Scan for the cell matching the given text and deliver its (X, Y) coordinate at center. 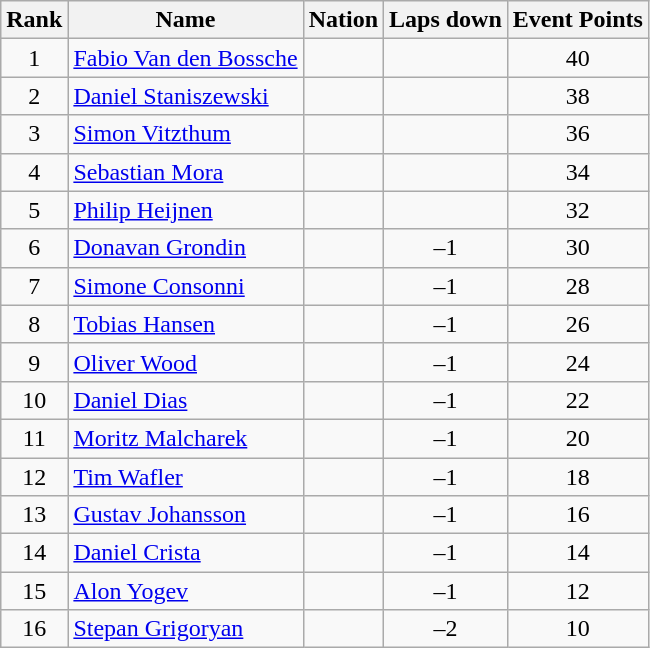
Gustav Johansson (186, 515)
Daniel Staniszewski (186, 96)
8 (34, 324)
1 (34, 58)
Laps down (446, 20)
32 (578, 210)
13 (34, 515)
30 (578, 248)
9 (34, 362)
18 (578, 477)
5 (34, 210)
Event Points (578, 20)
20 (578, 438)
Rank (34, 20)
Tobias Hansen (186, 324)
7 (34, 286)
11 (34, 438)
6 (34, 248)
Daniel Dias (186, 400)
Philip Heijnen (186, 210)
Stepan Grigoryan (186, 629)
Simone Consonni (186, 286)
Nation (343, 20)
Daniel Crista (186, 553)
Alon Yogev (186, 591)
38 (578, 96)
2 (34, 96)
40 (578, 58)
34 (578, 172)
–2 (446, 629)
Fabio Van den Bossche (186, 58)
Donavan Grondin (186, 248)
Simon Vitzthum (186, 134)
Sebastian Mora (186, 172)
3 (34, 134)
22 (578, 400)
15 (34, 591)
4 (34, 172)
26 (578, 324)
Moritz Malcharek (186, 438)
Oliver Wood (186, 362)
36 (578, 134)
Name (186, 20)
24 (578, 362)
28 (578, 286)
Tim Wafler (186, 477)
